From the cell containing the given text, extract its center point as [x, y] coordinate. 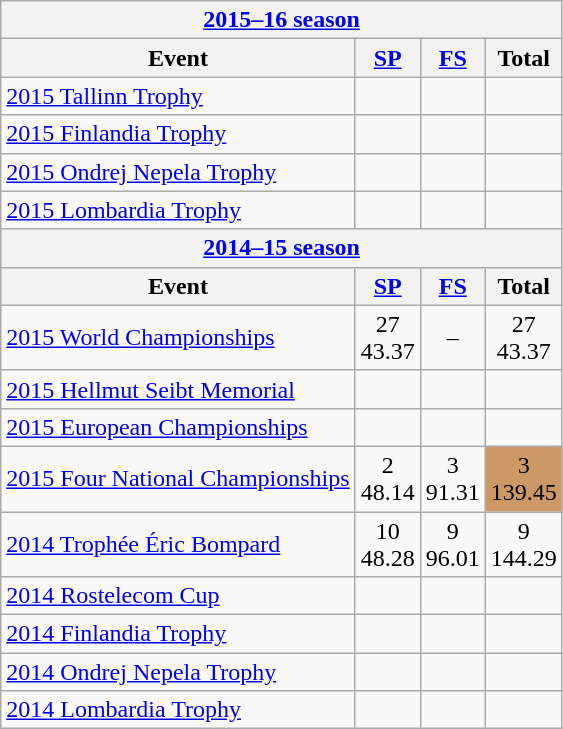
2015 Four National Championships [178, 478]
3 91.31 [452, 478]
2015 World Championships [178, 338]
2014 Ondrej Nepela Trophy [178, 672]
2014–15 season [282, 248]
2015 Tallinn Trophy [178, 96]
2015 European Championships [178, 427]
9 144.29 [524, 544]
2 48.14 [388, 478]
9 96.01 [452, 544]
2015 Ondrej Nepela Trophy [178, 172]
– [452, 338]
2014 Lombardia Trophy [178, 710]
2014 Trophée Éric Bompard [178, 544]
3 139.45 [524, 478]
2015–16 season [282, 20]
2015 Lombardia Trophy [178, 210]
2014 Finlandia Trophy [178, 634]
10 48.28 [388, 544]
2015 Finlandia Trophy [178, 134]
2014 Rostelecom Cup [178, 596]
2015 Hellmut Seibt Memorial [178, 389]
